Search for the cell housing the specified text and yield its [x, y] center coordinate. 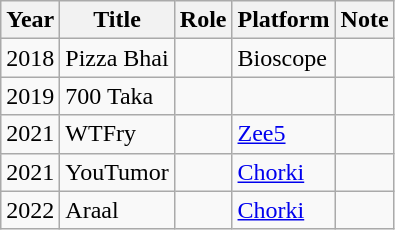
700 Taka [117, 96]
Year [30, 20]
Zee5 [284, 134]
2018 [30, 58]
YouTumor [117, 172]
Role [203, 20]
Title [117, 20]
2019 [30, 96]
Bioscope [284, 58]
Araal [117, 210]
Note [364, 20]
Platform [284, 20]
WTFry [117, 134]
Pizza Bhai [117, 58]
2022 [30, 210]
